Search for the cell housing the specified text and yield its [x, y] center coordinate. 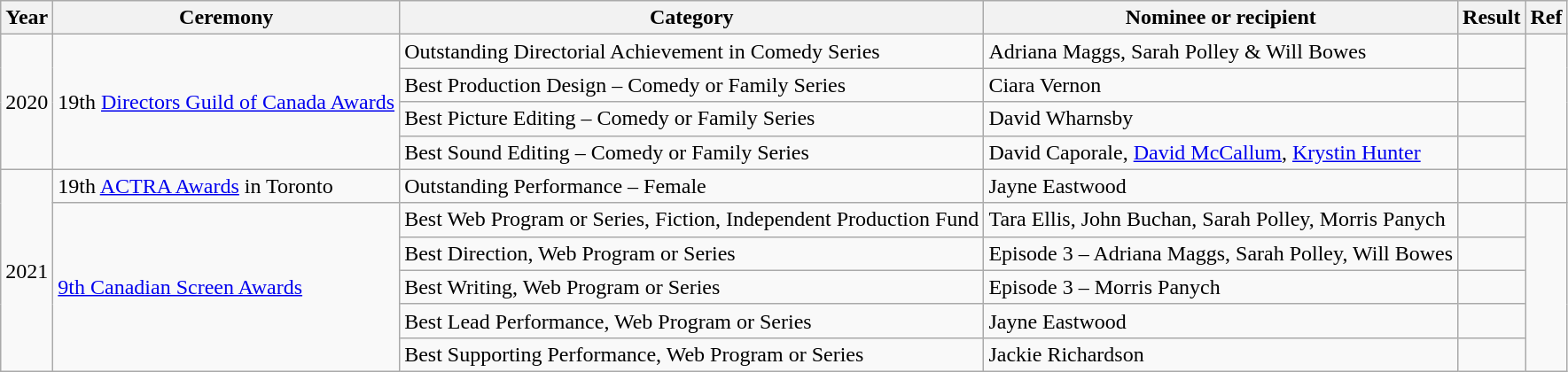
Best Web Program or Series, Fiction, Independent Production Fund [691, 220]
Tara Ellis, John Buchan, Sarah Polley, Morris Panych [1221, 220]
David Caporale, David McCallum, Krystin Hunter [1221, 152]
Jackie Richardson [1221, 354]
Episode 3 – Morris Panych [1221, 287]
Ref [1546, 18]
Outstanding Performance – Female [691, 186]
Best Direction, Web Program or Series [691, 253]
Best Production Design – Comedy or Family Series [691, 85]
Category [691, 18]
Ciara Vernon [1221, 85]
9th Canadian Screen Awards [227, 287]
Best Supporting Performance, Web Program or Series [691, 354]
Best Sound Editing – Comedy or Family Series [691, 152]
Best Writing, Web Program or Series [691, 287]
Adriana Maggs, Sarah Polley & Will Bowes [1221, 51]
Best Lead Performance, Web Program or Series [691, 321]
Ceremony [227, 18]
19th Directors Guild of Canada Awards [227, 102]
Year [27, 18]
19th ACTRA Awards in Toronto [227, 186]
2021 [27, 270]
Nominee or recipient [1221, 18]
Outstanding Directorial Achievement in Comedy Series [691, 51]
2020 [27, 102]
Episode 3 – Adriana Maggs, Sarah Polley, Will Bowes [1221, 253]
David Wharnsby [1221, 119]
Best Picture Editing – Comedy or Family Series [691, 119]
Result [1492, 18]
